Output the (X, Y) coordinate of the center of the cell containing the given text.  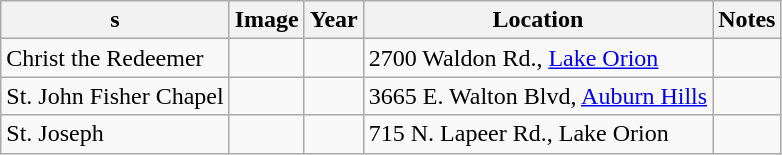
St. John Fisher Chapel (115, 96)
St. Joseph (115, 134)
s (115, 20)
Year (334, 20)
3665 E. Walton Blvd, Auburn Hills (538, 96)
Location (538, 20)
715 N. Lapeer Rd., Lake Orion (538, 134)
Christ the Redeemer (115, 58)
Image (266, 20)
2700 Waldon Rd., Lake Orion (538, 58)
Notes (747, 20)
